Scan for the cell matching the given text and deliver its (X, Y) coordinate at center. 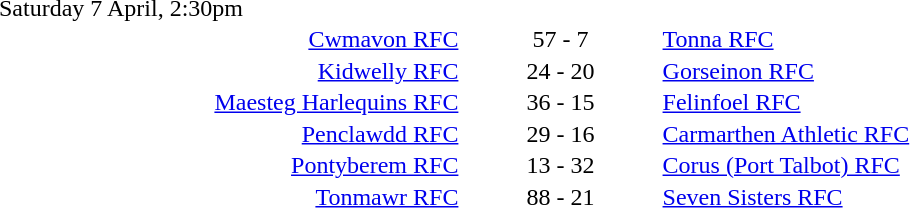
36 - 15 (560, 103)
24 - 20 (560, 71)
57 - 7 (560, 39)
29 - 16 (560, 134)
13 - 32 (560, 165)
